Return (x, y) of the center of cell containing provided text 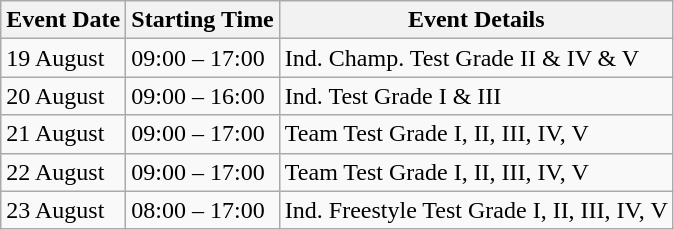
19 August (64, 58)
Event Details (476, 20)
Starting Time (203, 20)
Event Date (64, 20)
22 August (64, 172)
Ind. Test Grade I & III (476, 96)
Ind. Champ. Test Grade II & IV & V (476, 58)
Ind. Freestyle Test Grade I, II, III, IV, V (476, 210)
09:00 – 16:00 (203, 96)
23 August (64, 210)
20 August (64, 96)
08:00 – 17:00 (203, 210)
21 August (64, 134)
